Detect which cell encompasses the target text, then output its [X, Y] center coordinate. 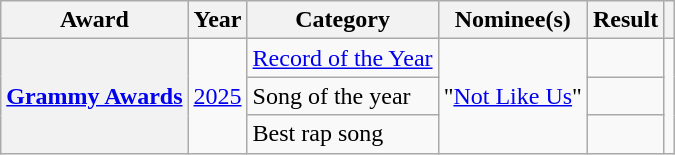
"Not Like Us" [512, 96]
2025 [218, 96]
Best rap song [342, 134]
Nominee(s) [512, 20]
Record of the Year [342, 58]
Grammy Awards [94, 96]
Year [218, 20]
Award [94, 20]
Category [342, 20]
Song of the year [342, 96]
Result [625, 20]
